Extract the (X, Y) coordinate from the center of the cell holding the provided text.  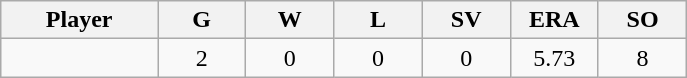
G (202, 20)
SV (466, 20)
5.73 (554, 58)
SO (642, 20)
ERA (554, 20)
2 (202, 58)
L (378, 20)
Player (80, 20)
W (290, 20)
8 (642, 58)
